Find where the given text appears and provide that cell's center as (X, Y) coordinate. 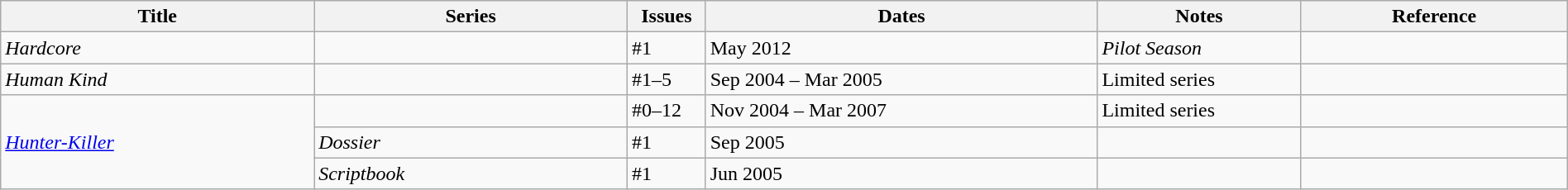
Notes (1199, 17)
Reference (1434, 17)
Sep 2005 (901, 142)
Dates (901, 17)
Hardcore (157, 48)
Pilot Season (1199, 48)
Issues (667, 17)
#0–12 (667, 111)
Nov 2004 – Mar 2007 (901, 111)
#1–5 (667, 79)
Jun 2005 (901, 173)
Dossier (471, 142)
Series (471, 17)
Sep 2004 – Mar 2005 (901, 79)
Title (157, 17)
Human Kind (157, 79)
Scriptbook (471, 173)
May 2012 (901, 48)
Hunter-Killer (157, 142)
